For the text-containing cell, return its midpoint in (x, y) coordinate format. 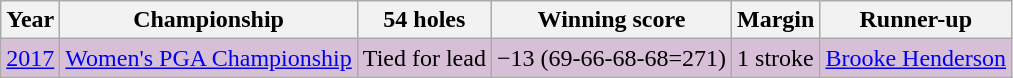
2017 (30, 58)
Margin (776, 20)
Year (30, 20)
Championship (208, 20)
Winning score (611, 20)
Runner-up (916, 20)
54 holes (424, 20)
1 stroke (776, 58)
Women's PGA Championship (208, 58)
Brooke Henderson (916, 58)
Tied for lead (424, 58)
−13 (69-66-68-68=271) (611, 58)
